Output the [X, Y] coordinate of the center of the cell containing the given text.  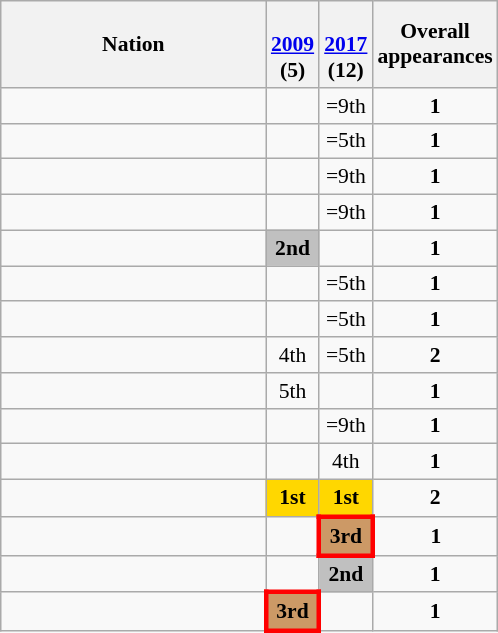
5th [292, 391]
2009(5) [292, 44]
Overallappearances [434, 44]
2017(12) [346, 44]
Nation [134, 44]
